Output the (X, Y) coordinate of the center of the cell containing the given text.  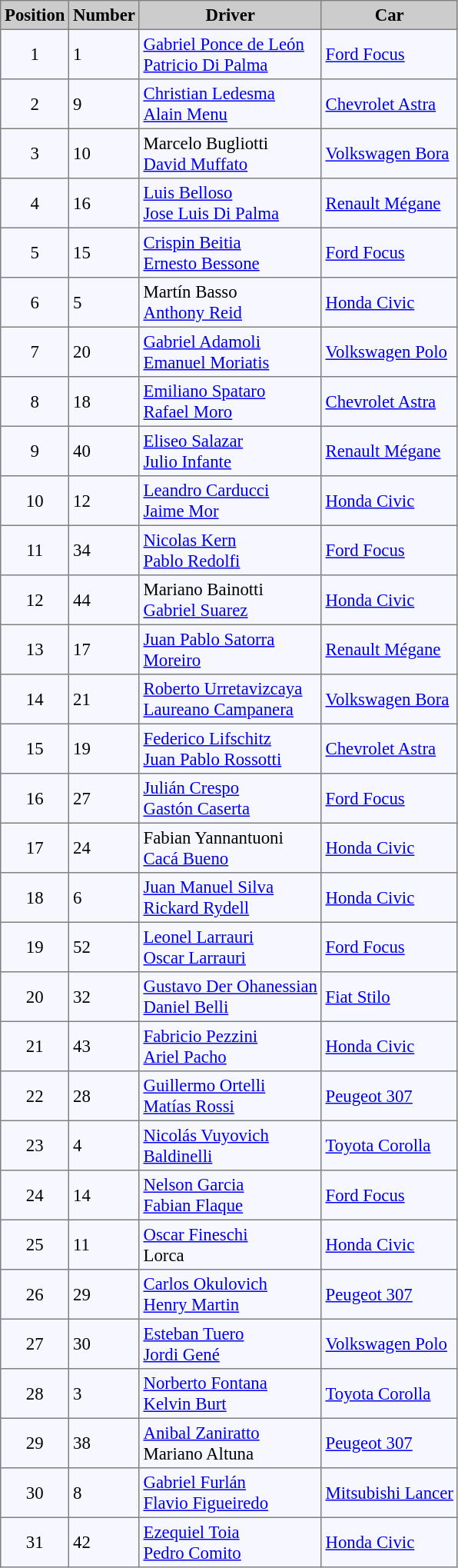
Fabricio Pezzini Ariel Pacho (231, 1046)
Marcelo Bugliotti David Muffato (231, 153)
Martín Basso Anthony Reid (231, 302)
Emiliano Spataro Rafael Moro (231, 401)
Esteban Tuero Jordi Gené (231, 1343)
Fabian Yannantuoni Cacá Bueno (231, 847)
Roberto Urretavizcaya Laureano Campanera (231, 699)
Car (389, 15)
Julián Crespo Gastón Caserta (231, 798)
26 (35, 1294)
25 (35, 1244)
Crispin Beitia Ernesto Bessone (231, 252)
52 (105, 947)
Ezequiel Toia Pedro Comito (231, 1542)
Nicolás Vuyovich Baldinelli (231, 1145)
Number (105, 15)
Gabriel Adamoli Emanuel Moriatis (231, 351)
Oscar Fineschi Lorca (231, 1244)
Christian Ledesma Alain Menu (231, 104)
2 (35, 104)
Gabriel Ponce de León Patricio Di Palma (231, 54)
Mariano Bainotti Gabriel Suarez (231, 600)
Carlos Okulovich Henry Martin (231, 1294)
31 (35, 1542)
42 (105, 1542)
13 (35, 649)
44 (105, 600)
Gustavo Der Ohanessian Daniel Belli (231, 997)
Eliseo Salazar Julio Infante (231, 451)
Leandro Carducci Jaime Mor (231, 501)
38 (105, 1443)
Driver (231, 15)
Guillermo Ortelli Matías Rossi (231, 1096)
Federico Lifschitz Juan Pablo Rossotti (231, 748)
32 (105, 997)
Norberto Fontana Kelvin Burt (231, 1393)
40 (105, 451)
Luis Belloso Jose Luis Di Palma (231, 203)
Leonel Larrauri Oscar Larrauri (231, 947)
23 (35, 1145)
22 (35, 1096)
Mitsubishi Lancer (389, 1493)
Nelson Garcia Fabian Flaque (231, 1195)
34 (105, 550)
43 (105, 1046)
Juan Manuel Silva Rickard Rydell (231, 897)
7 (35, 351)
Anibal Zaniratto Mariano Altuna (231, 1443)
Nicolas Kern Pablo Redolfi (231, 550)
Juan Pablo Satorra Moreiro (231, 649)
Position (35, 15)
Fiat Stilo (389, 997)
Gabriel Furlán Flavio Figueiredo (231, 1493)
